From the cell containing the given text, extract its center point as (x, y) coordinate. 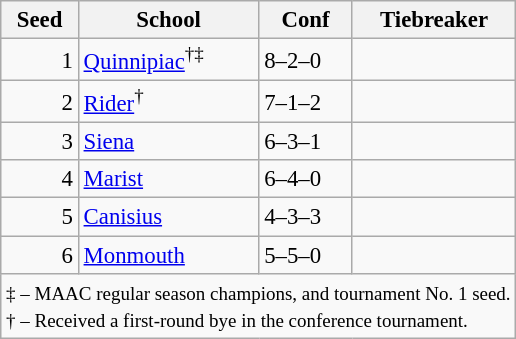
5–5–0 (306, 255)
‡ – MAAC regular season champions, and tournament No. 1 seed.† – Received a first-round bye in the conference tournament. (258, 306)
Monmouth (168, 255)
4–3–3 (306, 217)
Canisius (168, 217)
Conf (306, 20)
Rider† (168, 102)
6–4–0 (306, 179)
4 (40, 179)
6 (40, 255)
Tiebreaker (434, 20)
Siena (168, 142)
School (168, 20)
8–2–0 (306, 60)
1 (40, 60)
2 (40, 102)
Seed (40, 20)
Quinnipiac†‡ (168, 60)
5 (40, 217)
7–1–2 (306, 102)
3 (40, 142)
Marist (168, 179)
6–3–1 (306, 142)
